Extract the (x, y) coordinate from the center of the cell holding the provided text.  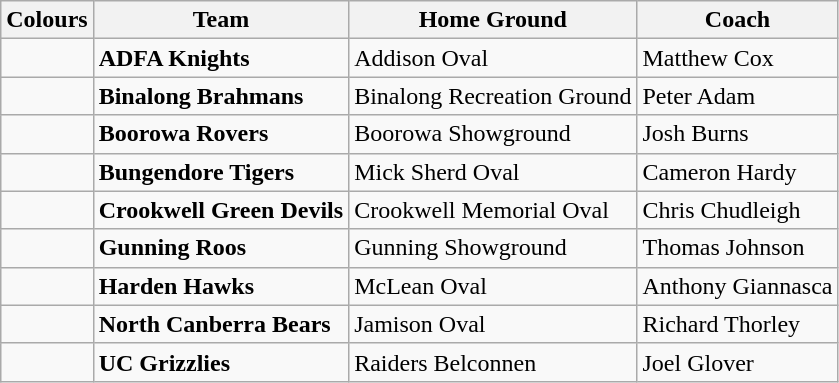
UC Grizzlies (220, 362)
Gunning Roos (220, 248)
Binalong Recreation Ground (493, 96)
Jamison Oval (493, 324)
Boorowa Rovers (220, 134)
Crookwell Memorial Oval (493, 210)
Richard Thorley (738, 324)
Colours (47, 20)
Josh Burns (738, 134)
Boorowa Showground (493, 134)
Team (220, 20)
Coach (738, 20)
Peter Adam (738, 96)
McLean Oval (493, 286)
Raiders Belconnen (493, 362)
Bungendore Tigers (220, 172)
Addison Oval (493, 58)
Thomas Johnson (738, 248)
Mick Sherd Oval (493, 172)
Gunning Showground (493, 248)
Crookwell Green Devils (220, 210)
North Canberra Bears (220, 324)
Anthony Giannasca (738, 286)
ADFA Knights (220, 58)
Joel Glover (738, 362)
Binalong Brahmans (220, 96)
Harden Hawks (220, 286)
Matthew Cox (738, 58)
Cameron Hardy (738, 172)
Chris Chudleigh (738, 210)
Home Ground (493, 20)
